Extract the [x, y] coordinate from the center of the cell holding the provided text.  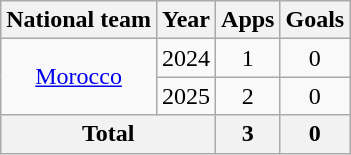
2024 [186, 58]
2025 [186, 96]
Apps [248, 20]
Goals [315, 20]
National team [79, 20]
Morocco [79, 77]
2 [248, 96]
1 [248, 58]
Year [186, 20]
Total [108, 134]
3 [248, 134]
